For the text-containing cell, return its midpoint in [x, y] coordinate format. 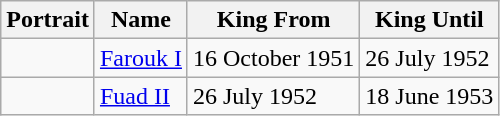
18 June 1953 [430, 96]
King Until [430, 20]
Name [140, 20]
King From [273, 20]
Farouk I [140, 58]
16 October 1951 [273, 58]
Portrait [48, 20]
Fuad II [140, 96]
